Output the [x, y] coordinate of the center of the cell containing the given text.  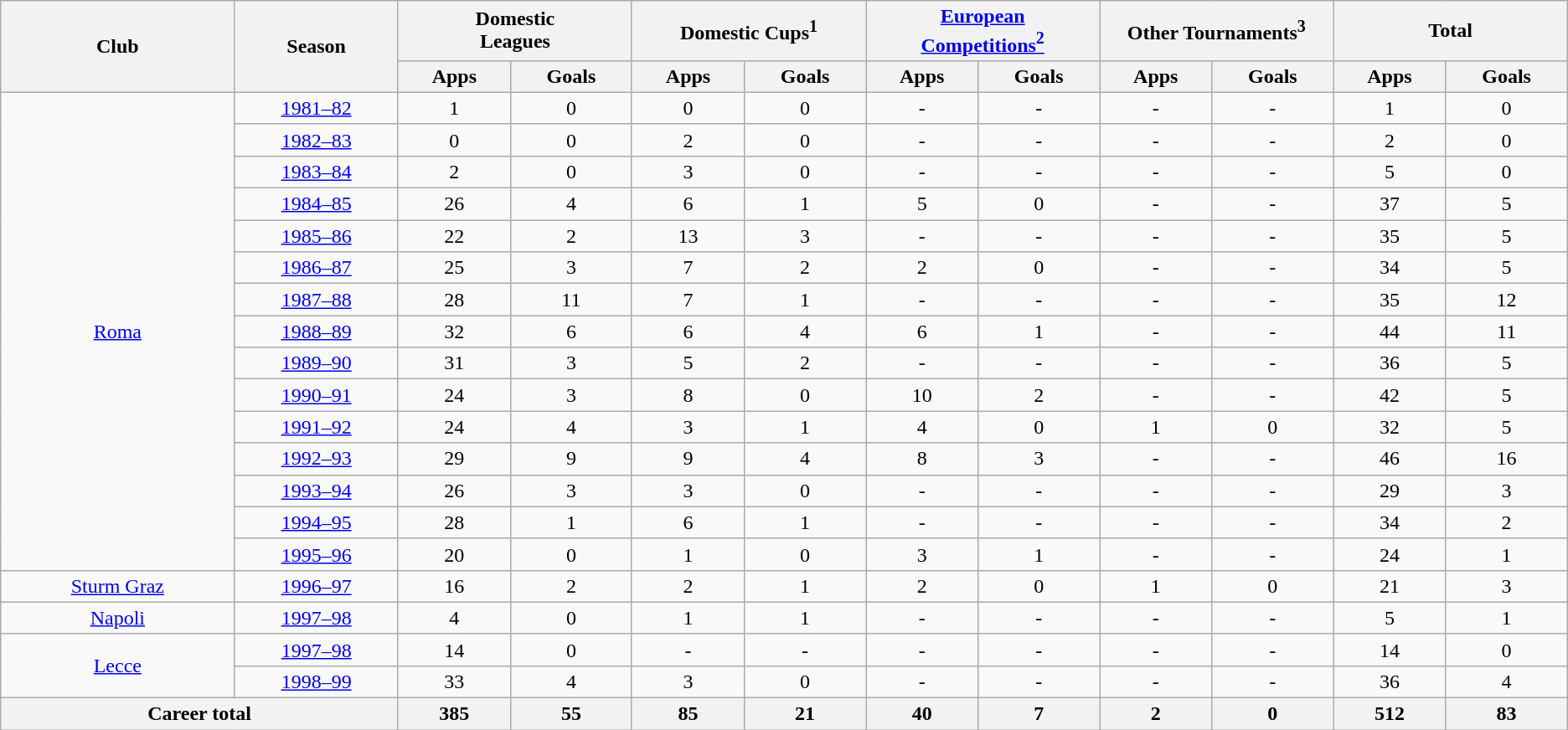
Club [117, 47]
83 [1506, 714]
13 [688, 236]
1996–97 [317, 586]
85 [688, 714]
Lecce [117, 666]
1993–94 [317, 491]
Career total [199, 714]
55 [571, 714]
1987–88 [317, 300]
DomesticLeagues [514, 31]
1983–84 [317, 172]
Domestic Cups1 [749, 31]
20 [454, 554]
Sturm Graz [117, 586]
10 [922, 395]
22 [454, 236]
1985–86 [317, 236]
42 [1390, 395]
12 [1506, 300]
1981–82 [317, 108]
1984–85 [317, 204]
Season [317, 47]
1991–92 [317, 427]
1988–89 [317, 332]
33 [454, 681]
37 [1390, 204]
1982–83 [317, 140]
Napoli [117, 618]
1989–90 [317, 363]
40 [922, 714]
1994–95 [317, 522]
1986–87 [317, 268]
Other Tournaments3 [1216, 31]
512 [1390, 714]
46 [1390, 459]
385 [454, 714]
EuropeanCompetitions2 [983, 31]
Total [1451, 31]
Roma [117, 332]
25 [454, 268]
1998–99 [317, 681]
31 [454, 363]
1990–91 [317, 395]
1992–93 [317, 459]
1995–96 [317, 554]
44 [1390, 332]
